Scan for the cell matching the given text and deliver its (X, Y) coordinate at center. 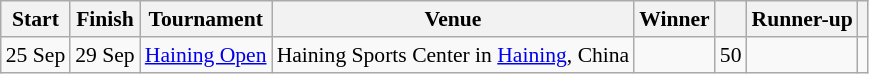
Winner (674, 19)
Tournament (206, 19)
Finish (104, 19)
Haining Sports Center in Haining, China (454, 55)
Venue (454, 19)
25 Sep (36, 55)
Start (36, 19)
50 (731, 55)
Haining Open (206, 55)
Runner-up (802, 19)
29 Sep (104, 55)
